Extract the (x, y) coordinate from the center of the cell holding the provided text.  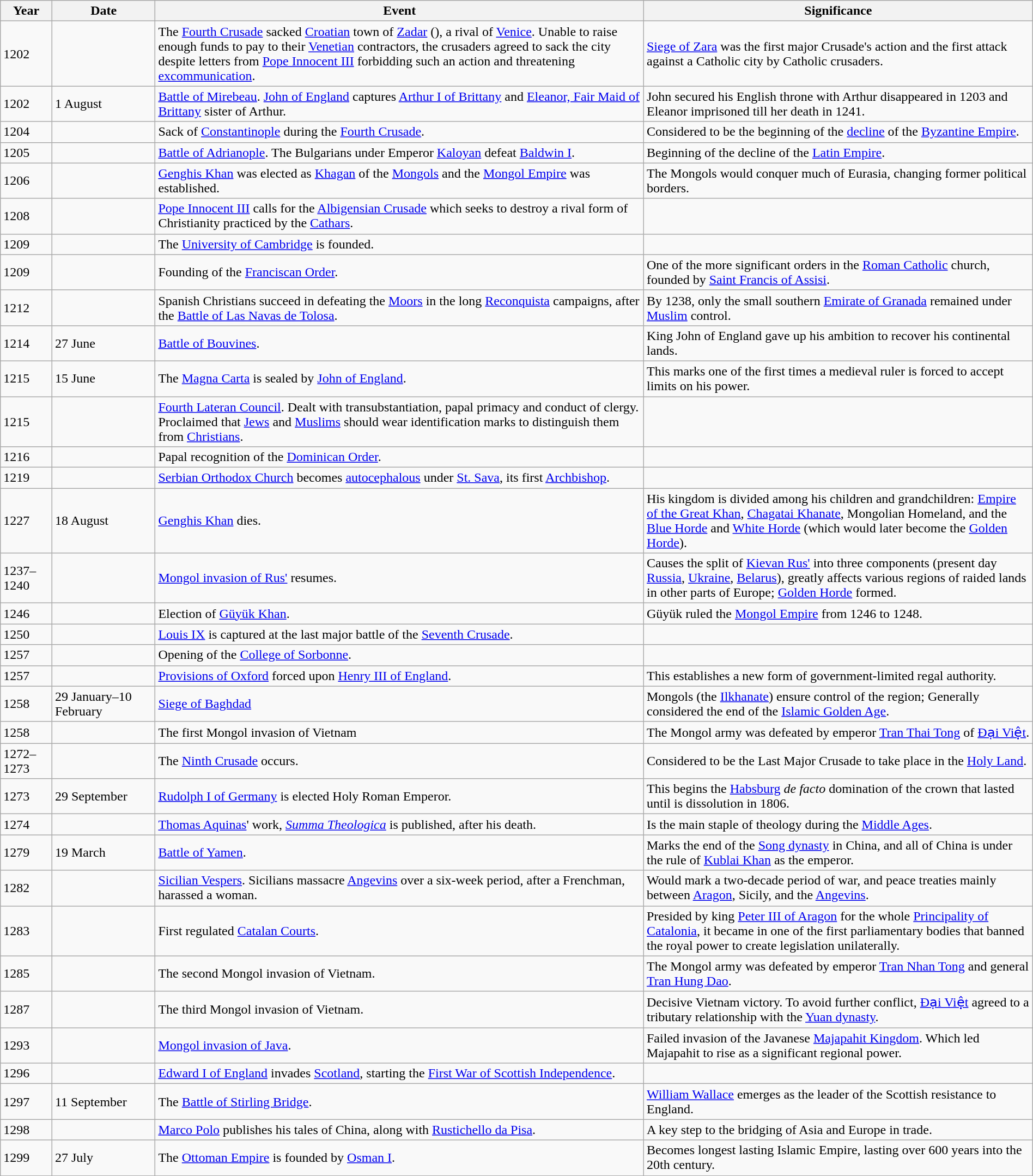
The Magna Carta is sealed by John of England. (400, 378)
This marks one of the first times a medieval ruler is forced to accept limits on his power. (838, 378)
Spanish Christians succeed in defeating the Moors in the long Reconquista campaigns, after the Battle of Las Navas de Tolosa. (400, 307)
Year (26, 11)
Significance (838, 11)
Failed invasion of the Javanese Majapahit Kingdom. Which led Majapahit to rise as a significant regional power. (838, 1045)
1287 (26, 1009)
First regulated Catalan Courts. (400, 931)
The Battle of Stirling Bridge. (400, 1102)
Battle of Yamen. (400, 852)
The Mongols would conquer much of Eurasia, changing former political borders. (838, 181)
1227 (26, 521)
Mongols (the Ilkhanate) ensure control of the region; Generally considered the end of the Islamic Golden Age. (838, 704)
Battle of Bouvines. (400, 343)
1208 (26, 216)
1279 (26, 852)
29 September (104, 797)
Güyük ruled the Mongol Empire from 1246 to 1248. (838, 614)
The Mongol army was defeated by emperor Tran Thai Tong of Đại Việt. (838, 732)
1219 (26, 478)
Opening of the College of Sorbonne. (400, 655)
1293 (26, 1045)
Event (400, 11)
1 August (104, 104)
Beginning of the decline of the Latin Empire. (838, 153)
Marco Polo publishes his tales of China, along with Rustichello da Pisa. (400, 1130)
1298 (26, 1130)
The Ninth Crusade occurs. (400, 761)
One of the more significant orders in the Roman Catholic church, founded by Saint Francis of Assisi. (838, 272)
Marks the end of the Song dynasty in China, and all of China is under the rule of Kublai Khan as the emperor. (838, 852)
Genghis Khan dies. (400, 521)
The Mongol army was defeated by emperor Tran Nhan Tong and general Tran Hung Dao. (838, 973)
By 1238, only the small southern Emirate of Granada remained under Muslim control. (838, 307)
11 September (104, 1102)
1274 (26, 825)
1214 (26, 343)
Is the main staple of theology during the Middle Ages. (838, 825)
1299 (26, 1157)
Thomas Aquinas' work, Summa Theologica is published, after his death. (400, 825)
The second Mongol invasion of Vietnam. (400, 973)
1250 (26, 634)
1205 (26, 153)
Serbian Orthodox Church becomes autocephalous under St. Sava, its first Archbishop. (400, 478)
15 June (104, 378)
1273 (26, 797)
27 July (104, 1157)
Mongol invasion of Rus' resumes. (400, 578)
1204 (26, 132)
1246 (26, 614)
The first Mongol invasion of Vietnam (400, 732)
Mongol invasion of Java. (400, 1045)
Papal recognition of the Dominican Order. (400, 457)
The Ottoman Empire is founded by Osman I. (400, 1157)
Rudolph I of Germany is elected Holy Roman Emperor. (400, 797)
Would mark a two-decade period of war, and peace treaties mainly between Aragon, Sicily, and the Angevins. (838, 888)
1206 (26, 181)
Date (104, 11)
The University of Cambridge is founded. (400, 244)
John secured his English throne with Arthur disappeared in 1203 and Eleanor imprisoned till her death in 1241. (838, 104)
Decisive Vietnam victory. To avoid further conflict, Đại Việt agreed to a tributary relationship with the Yuan dynasty. (838, 1009)
Edward I of England invades Scotland, starting the First War of Scottish Independence. (400, 1074)
27 June (104, 343)
Founding of the Franciscan Order. (400, 272)
Becomes longest lasting Islamic Empire, lasting over 600 years into the 20th century. (838, 1157)
Considered to be the Last Major Crusade to take place in the Holy Land. (838, 761)
Siege of Baghdad (400, 704)
The third Mongol invasion of Vietnam. (400, 1009)
Genghis Khan was elected as Khagan of the Mongols and the Mongol Empire was established. (400, 181)
1296 (26, 1074)
Sicilian Vespers. Sicilians massacre Angevins over a six-week period, after a Frenchman, harassed a woman. (400, 888)
19 March (104, 852)
Provisions of Oxford forced upon Henry III of England. (400, 676)
Siege of Zara was the first major Crusade's action and the first attack against a Catholic city by Catholic crusaders. (838, 53)
Battle of Mirebeau. John of England captures Arthur I of Brittany and Eleanor, Fair Maid of Brittany sister of Arthur. (400, 104)
King John of England gave up his ambition to recover his continental lands. (838, 343)
Sack of Constantinople during the Fourth Crusade. (400, 132)
1212 (26, 307)
William Wallace emerges as the leader of the Scottish resistance to England. (838, 1102)
1297 (26, 1102)
Election of Güyük Khan. (400, 614)
1282 (26, 888)
Louis IX is captured at the last major battle of the Seventh Crusade. (400, 634)
1272–1273 (26, 761)
This begins the Habsburg de facto domination of the crown that lasted until is dissolution in 1806. (838, 797)
1285 (26, 973)
This establishes a new form of government-limited regal authority. (838, 676)
1237–1240 (26, 578)
1283 (26, 931)
29 January–10 February (104, 704)
Considered to be the beginning of the decline of the Byzantine Empire. (838, 132)
A key step to the bridging of Asia and Europe in trade. (838, 1130)
Pope Innocent III calls for the Albigensian Crusade which seeks to destroy a rival form of Christianity practiced by the Cathars. (400, 216)
1216 (26, 457)
18 August (104, 521)
Battle of Adrianople. The Bulgarians under Emperor Kaloyan defeat Baldwin I. (400, 153)
